Locate the cell with the specified text and output its (X, Y) center coordinate. 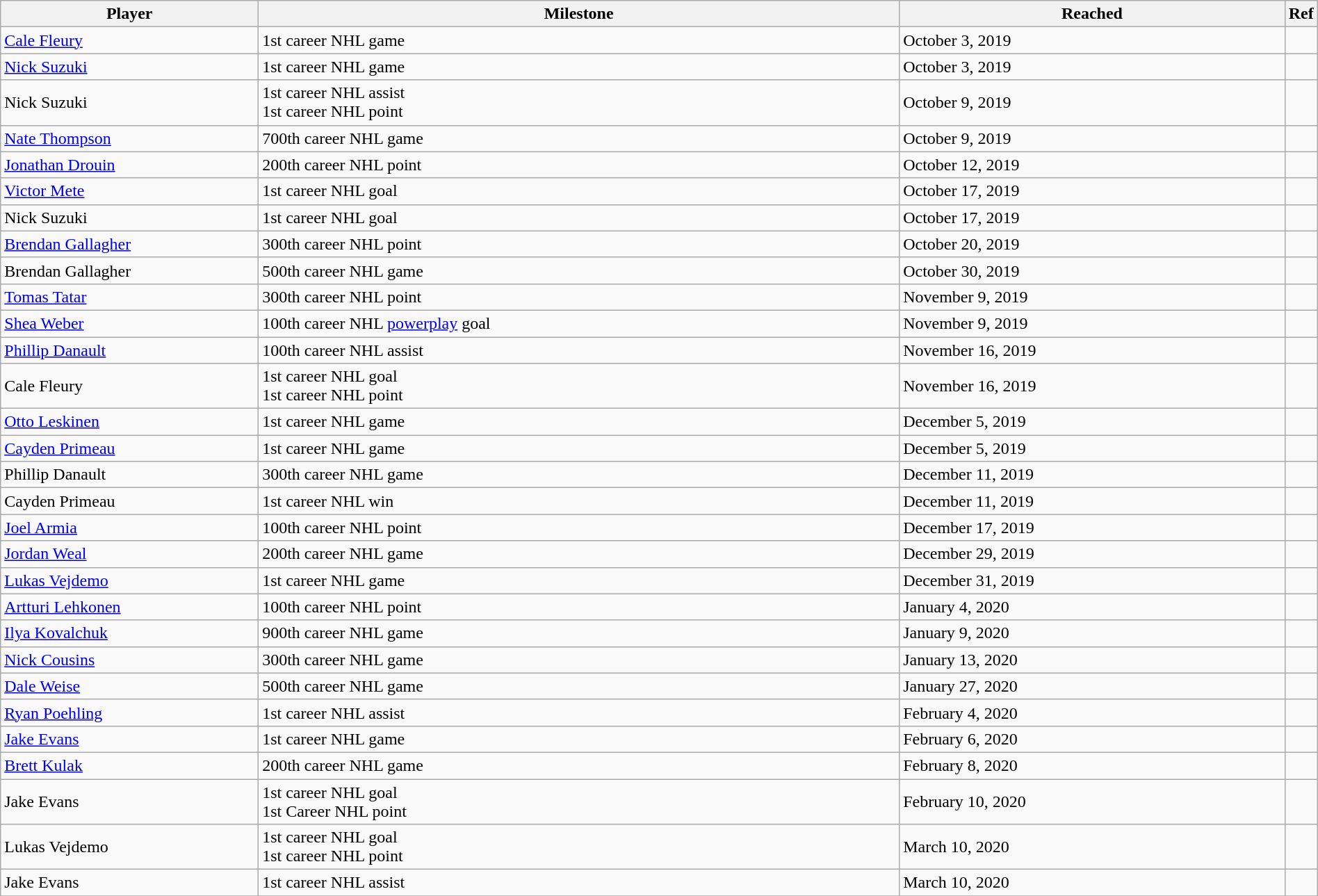
700th career NHL game (579, 138)
Joel Armia (129, 528)
February 10, 2020 (1093, 801)
1st career NHL assist1st career NHL point (579, 103)
February 8, 2020 (1093, 765)
December 31, 2019 (1093, 580)
Artturi Lehkonen (129, 607)
Ilya Kovalchuk (129, 633)
Brett Kulak (129, 765)
January 27, 2020 (1093, 686)
Nate Thompson (129, 138)
February 4, 2020 (1093, 712)
October 12, 2019 (1093, 165)
900th career NHL game (579, 633)
Nick Cousins (129, 660)
February 6, 2020 (1093, 739)
100th career NHL assist (579, 350)
January 4, 2020 (1093, 607)
January 9, 2020 (1093, 633)
Dale Weise (129, 686)
Shea Weber (129, 323)
Ryan Poehling (129, 712)
100th career NHL powerplay goal (579, 323)
Reached (1093, 14)
October 20, 2019 (1093, 244)
Jordan Weal (129, 554)
Ref (1301, 14)
Player (129, 14)
December 17, 2019 (1093, 528)
December 29, 2019 (1093, 554)
1st career NHL win (579, 501)
Milestone (579, 14)
Jonathan Drouin (129, 165)
October 30, 2019 (1093, 270)
Otto Leskinen (129, 422)
1st career NHL goal1st Career NHL point (579, 801)
Victor Mete (129, 191)
Tomas Tatar (129, 297)
January 13, 2020 (1093, 660)
200th career NHL point (579, 165)
